Find where the given text appears and provide that cell's center as [x, y] coordinate. 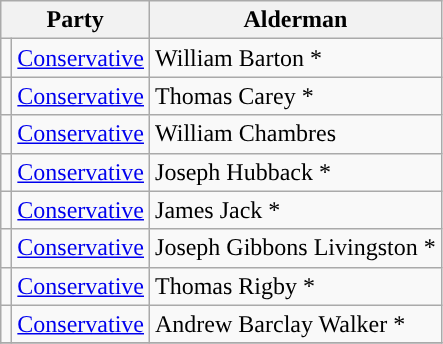
Thomas Carey * [296, 96]
Joseph Hubback * [296, 172]
Alderman [296, 20]
James Jack * [296, 210]
Andrew Barclay Walker * [296, 324]
William Chambres [296, 134]
Joseph Gibbons Livingston * [296, 248]
Thomas Rigby * [296, 286]
Party [76, 20]
William Barton * [296, 58]
